Identify which cell holds the provided text, then report its [X, Y] central coordinate. 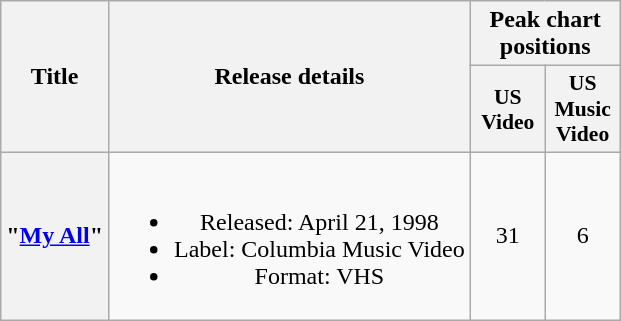
"My All" [55, 236]
Release details [289, 77]
Released: April 21, 1998Label: Columbia Music VideoFormat: VHS [289, 236]
Peak chart positions [545, 34]
6 [582, 236]
31 [508, 236]
US Video [508, 110]
Title [55, 77]
US Music Video [582, 110]
